Return the (X, Y) coordinate for the center point of the cell that contains the specified text.  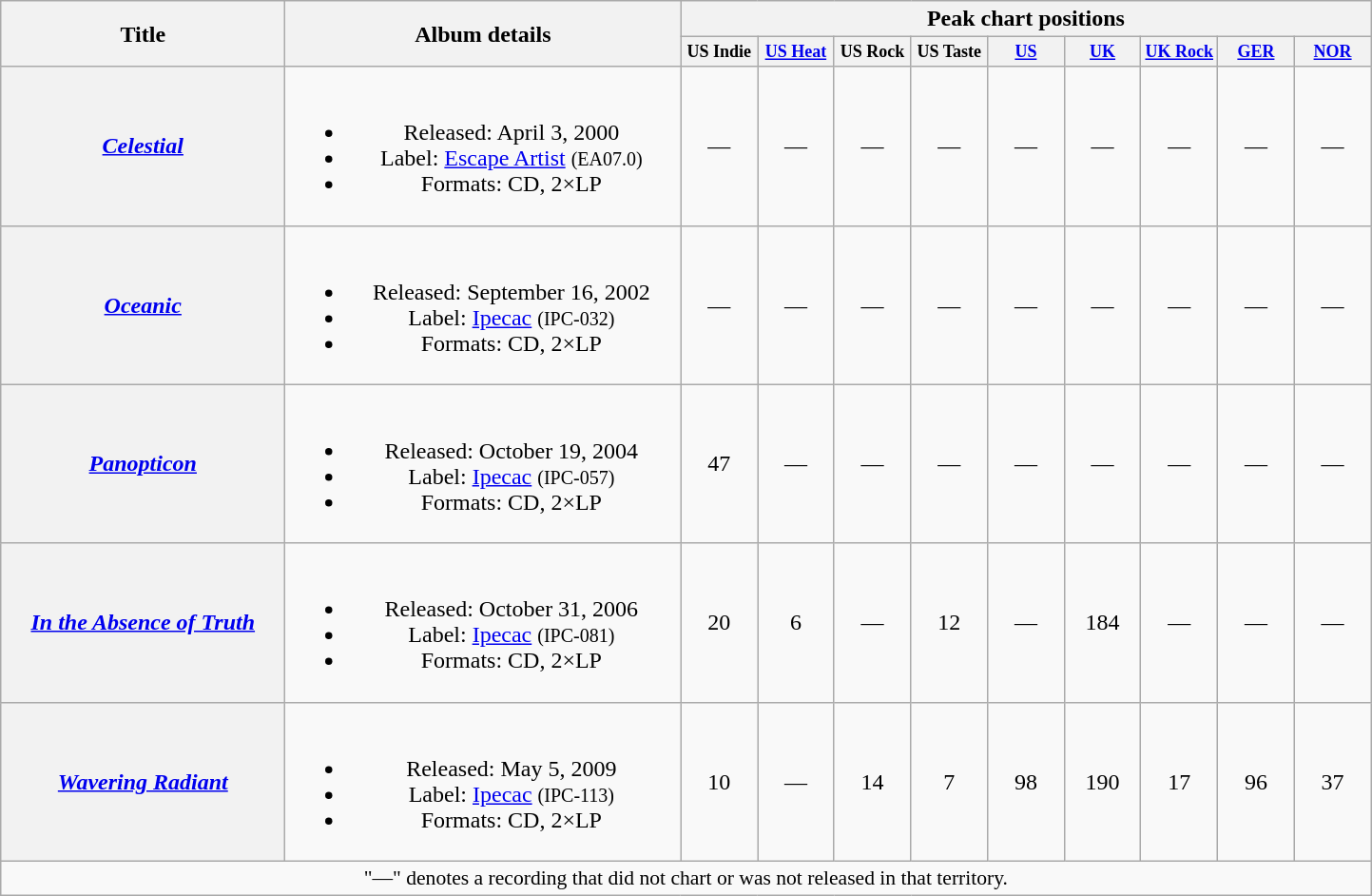
Celestial (143, 146)
US Rock (873, 51)
Album details (483, 34)
7 (949, 782)
37 (1333, 782)
96 (1257, 782)
10 (719, 782)
UK Rock (1179, 51)
6 (797, 622)
Wavering Radiant (143, 782)
12 (949, 622)
14 (873, 782)
20 (719, 622)
GER (1257, 51)
Released: September 16, 2002Label: Ipecac (IPC-032)Formats: CD, 2×LP (483, 304)
Oceanic (143, 304)
US Indie (719, 51)
NOR (1333, 51)
Released: April 3, 2000Label: Escape Artist (EA07.0)Formats: CD, 2×LP (483, 146)
17 (1179, 782)
Released: May 5, 2009Label: Ipecac (IPC-113)Formats: CD, 2×LP (483, 782)
US Heat (797, 51)
Released: October 19, 2004Label: Ipecac (IPC-057)Formats: CD, 2×LP (483, 464)
UK (1103, 51)
US (1027, 51)
Title (143, 34)
184 (1103, 622)
Panopticon (143, 464)
In the Absence of Truth (143, 622)
US Taste (949, 51)
Peak chart positions (1026, 19)
"—" denotes a recording that did not chart or was not released in that territory. (686, 878)
190 (1103, 782)
Released: October 31, 2006Label: Ipecac (IPC-081)Formats: CD, 2×LP (483, 622)
47 (719, 464)
98 (1027, 782)
